Extract the (x, y) coordinate from the center of the cell holding the provided text.  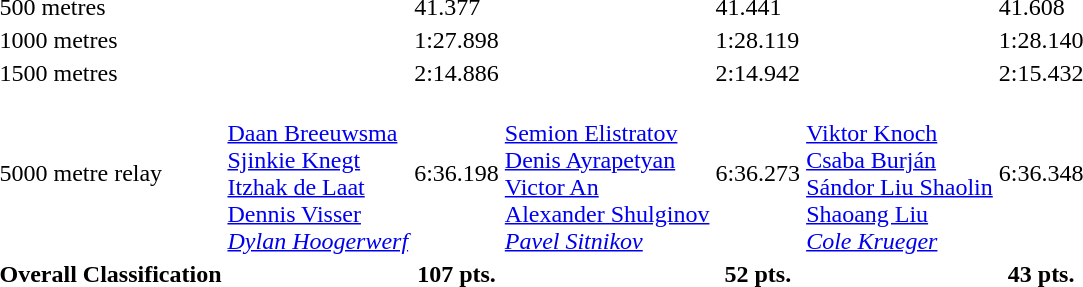
Viktor KnochCsaba BurjánSándor Liu ShaolinShaoang LiuCole Krueger (900, 174)
Daan BreeuwsmaSjinkie KnegtItzhak de LaatDennis VisserDylan Hoogerwerf (318, 174)
Semion ElistratovDenis AyrapetyanVictor AnAlexander ShulginovPavel Sitnikov (607, 174)
6:36.273 (758, 174)
6:36.198 (457, 174)
1:27.898 (457, 40)
2:14.942 (758, 73)
1:28.119 (758, 40)
2:14.886 (457, 73)
